Capture the cell that displays the provided text and extract its (X, Y) central coordinate. 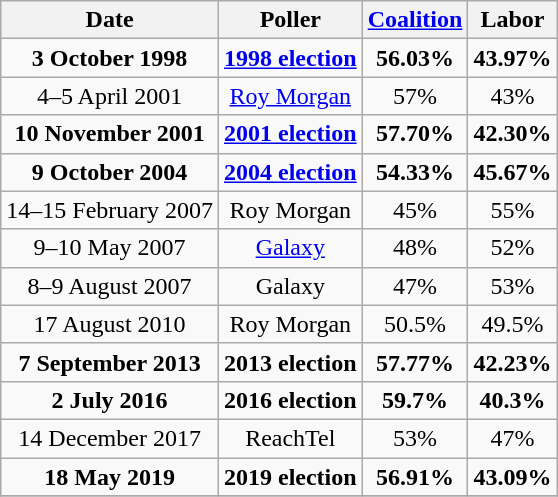
48% (415, 248)
3 October 1998 (110, 58)
43.09% (512, 477)
45.67% (512, 172)
50.5% (415, 324)
18 May 2019 (110, 477)
2016 election (290, 400)
10 November 2001 (110, 134)
56.03% (415, 58)
ReachTel (290, 438)
9 October 2004 (110, 172)
43% (512, 96)
42.23% (512, 362)
9–10 May 2007 (110, 248)
49.5% (512, 324)
57.70% (415, 134)
2001 election (290, 134)
Labor (512, 20)
2013 election (290, 362)
54.33% (415, 172)
1998 election (290, 58)
Date (110, 20)
57% (415, 96)
Coalition (415, 20)
59.7% (415, 400)
45% (415, 210)
52% (512, 248)
2019 election (290, 477)
43.97% (512, 58)
7 September 2013 (110, 362)
40.3% (512, 400)
8–9 August 2007 (110, 286)
55% (512, 210)
17 August 2010 (110, 324)
57.77% (415, 362)
14 December 2017 (110, 438)
56.91% (415, 477)
2 July 2016 (110, 400)
2004 election (290, 172)
14–15 February 2007 (110, 210)
42.30% (512, 134)
4–5 April 2001 (110, 96)
Poller (290, 20)
